Locate the cell with the specified text and output its (X, Y) center coordinate. 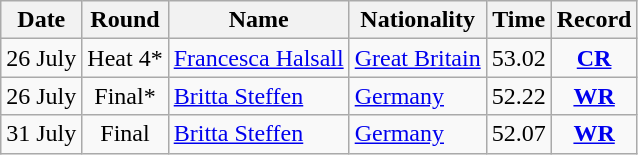
Francesca Halsall (258, 58)
Date (42, 20)
Final (125, 134)
Great Britain (418, 58)
53.02 (518, 58)
Heat 4* (125, 58)
Final* (125, 96)
31 July (42, 134)
Time (518, 20)
Record (594, 20)
Nationality (418, 20)
Name (258, 20)
52.07 (518, 134)
CR (594, 58)
52.22 (518, 96)
Round (125, 20)
